Determine the [x, y] coordinate at the center of the cell enclosing the given text.  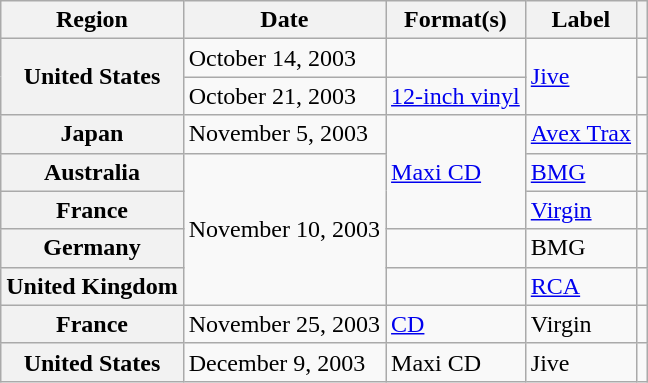
Germany [92, 248]
12-inch vinyl [456, 96]
CD [456, 324]
November 25, 2003 [284, 324]
Format(s) [456, 20]
November 5, 2003 [284, 134]
Japan [92, 134]
United Kingdom [92, 286]
RCA [580, 286]
November 10, 2003 [284, 229]
October 14, 2003 [284, 58]
Region [92, 20]
Date [284, 20]
December 9, 2003 [284, 362]
Label [580, 20]
October 21, 2003 [284, 96]
Avex Trax [580, 134]
Australia [92, 172]
